Output the (X, Y) coordinate of the center of the cell containing the given text.  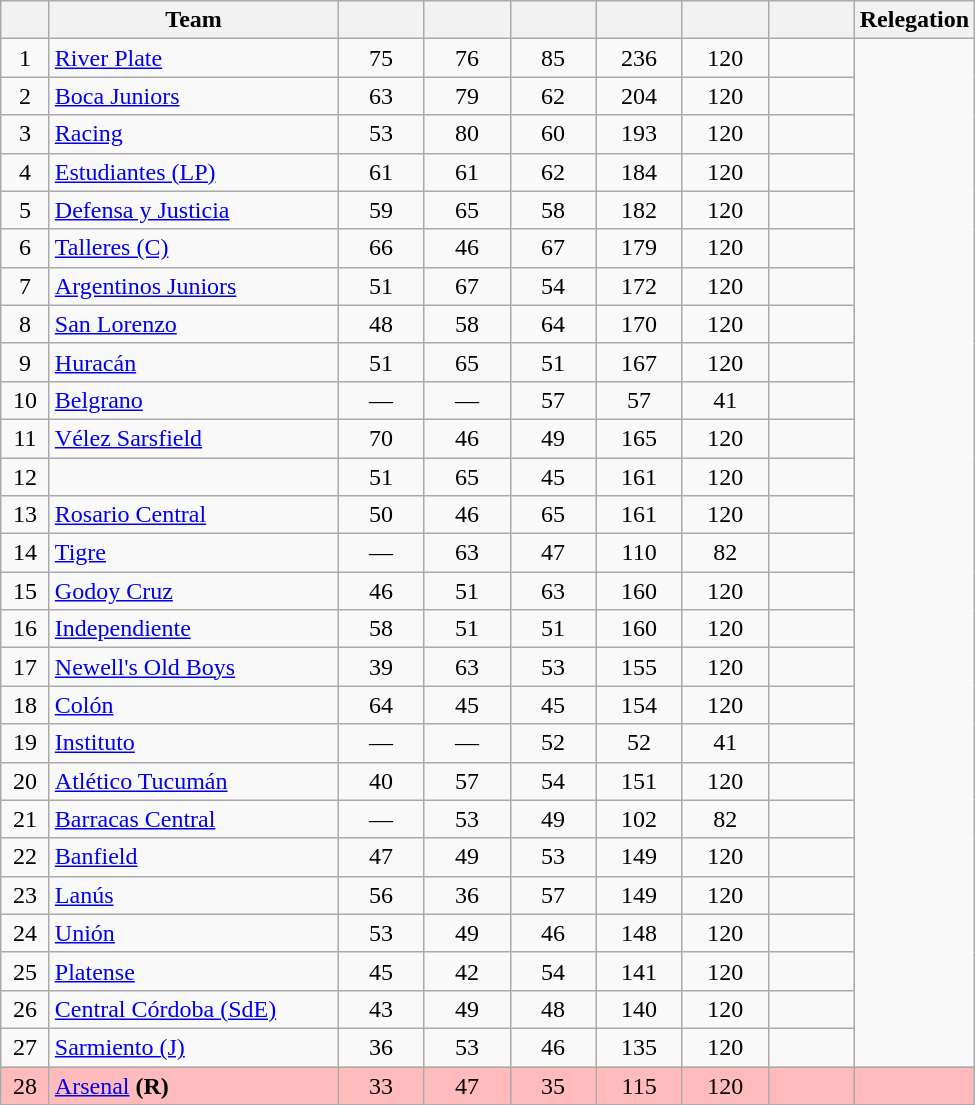
172 (639, 286)
Independiente (194, 629)
167 (639, 362)
19 (26, 743)
River Plate (194, 58)
Colón (194, 705)
165 (639, 438)
182 (639, 210)
17 (26, 667)
28 (26, 1085)
Vélez Sarsfield (194, 438)
San Lorenzo (194, 324)
66 (381, 248)
135 (639, 1047)
3 (26, 134)
Lanús (194, 895)
10 (26, 400)
Rosario Central (194, 515)
18 (26, 705)
155 (639, 667)
60 (553, 134)
102 (639, 819)
170 (639, 324)
Defensa y Justicia (194, 210)
Unión (194, 933)
1 (26, 58)
14 (26, 553)
Relegation (914, 20)
Team (194, 20)
59 (381, 210)
85 (553, 58)
Huracán (194, 362)
40 (381, 781)
6 (26, 248)
4 (26, 172)
Tigre (194, 553)
110 (639, 553)
8 (26, 324)
79 (467, 96)
25 (26, 971)
184 (639, 172)
43 (381, 1009)
Belgrano (194, 400)
11 (26, 438)
Talleres (C) (194, 248)
20 (26, 781)
193 (639, 134)
16 (26, 629)
13 (26, 515)
12 (26, 477)
Banfield (194, 857)
Argentinos Juniors (194, 286)
75 (381, 58)
Estudiantes (LP) (194, 172)
Barracas Central (194, 819)
39 (381, 667)
154 (639, 705)
24 (26, 933)
21 (26, 819)
2 (26, 96)
80 (467, 134)
15 (26, 591)
179 (639, 248)
23 (26, 895)
Arsenal (R) (194, 1085)
Instituto (194, 743)
Platense (194, 971)
236 (639, 58)
26 (26, 1009)
35 (553, 1085)
50 (381, 515)
Newell's Old Boys (194, 667)
27 (26, 1047)
141 (639, 971)
Racing (194, 134)
5 (26, 210)
56 (381, 895)
70 (381, 438)
22 (26, 857)
Boca Juniors (194, 96)
76 (467, 58)
Sarmiento (J) (194, 1047)
Godoy Cruz (194, 591)
151 (639, 781)
42 (467, 971)
Central Córdoba (SdE) (194, 1009)
Atlético Tucumán (194, 781)
7 (26, 286)
140 (639, 1009)
33 (381, 1085)
204 (639, 96)
115 (639, 1085)
9 (26, 362)
148 (639, 933)
